From the cell containing the given text, extract its center point as [x, y] coordinate. 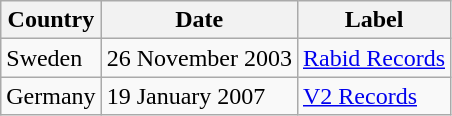
Country [51, 20]
Rabid Records [374, 58]
V2 Records [374, 96]
Date [199, 20]
Germany [51, 96]
Sweden [51, 58]
19 January 2007 [199, 96]
Label [374, 20]
26 November 2003 [199, 58]
